Capture the cell that displays the provided text and extract its (x, y) central coordinate. 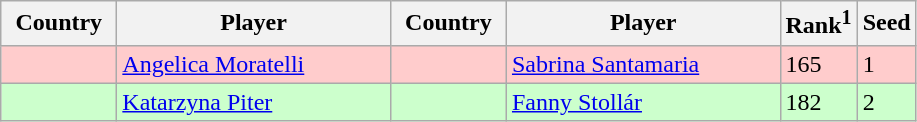
Fanny Stollár (643, 102)
Rank1 (818, 24)
165 (818, 64)
Seed (886, 24)
182 (818, 102)
2 (886, 102)
Katarzyna Piter (254, 102)
1 (886, 64)
Sabrina Santamaria (643, 64)
Angelica Moratelli (254, 64)
